Search for the cell housing the specified text and yield its (x, y) center coordinate. 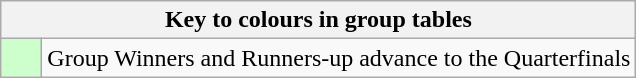
Key to colours in group tables (318, 20)
Group Winners and Runners-up advance to the Quarterfinals (339, 58)
